Identify which cell holds the provided text, then report its (x, y) central coordinate. 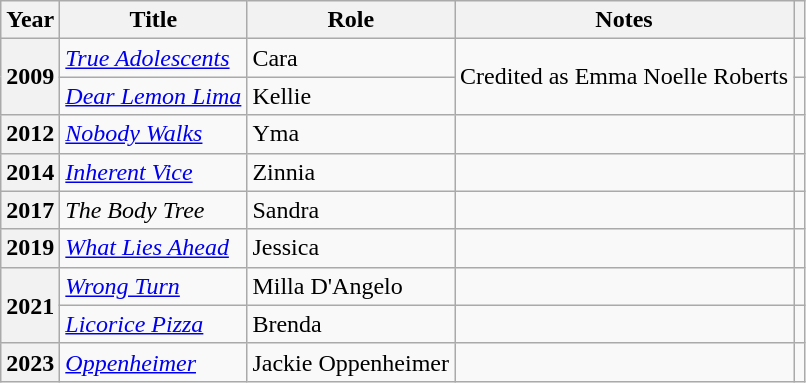
Cara (351, 58)
Year (30, 20)
Brenda (351, 324)
True Adolescents (154, 58)
2012 (30, 134)
Licorice Pizza (154, 324)
Title (154, 20)
Notes (624, 20)
Inherent Vice (154, 172)
Milla D'Angelo (351, 286)
2019 (30, 248)
2017 (30, 210)
Jessica (351, 248)
2023 (30, 362)
Wrong Turn (154, 286)
2014 (30, 172)
Oppenheimer (154, 362)
The Body Tree (154, 210)
Credited as Emma Noelle Roberts (624, 77)
Yma (351, 134)
Jackie Oppenheimer (351, 362)
Kellie (351, 96)
Role (351, 20)
Zinnia (351, 172)
Sandra (351, 210)
Dear Lemon Lima (154, 96)
Nobody Walks (154, 134)
2009 (30, 77)
What Lies Ahead (154, 248)
2021 (30, 305)
